From the cell containing the given text, extract its center point as [x, y] coordinate. 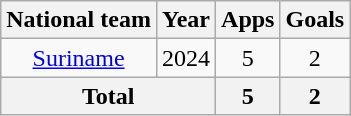
Suriname [79, 58]
2024 [186, 58]
Total [108, 96]
Apps [248, 20]
Goals [315, 20]
National team [79, 20]
Year [186, 20]
